Scan for the cell matching the given text and deliver its (x, y) coordinate at center. 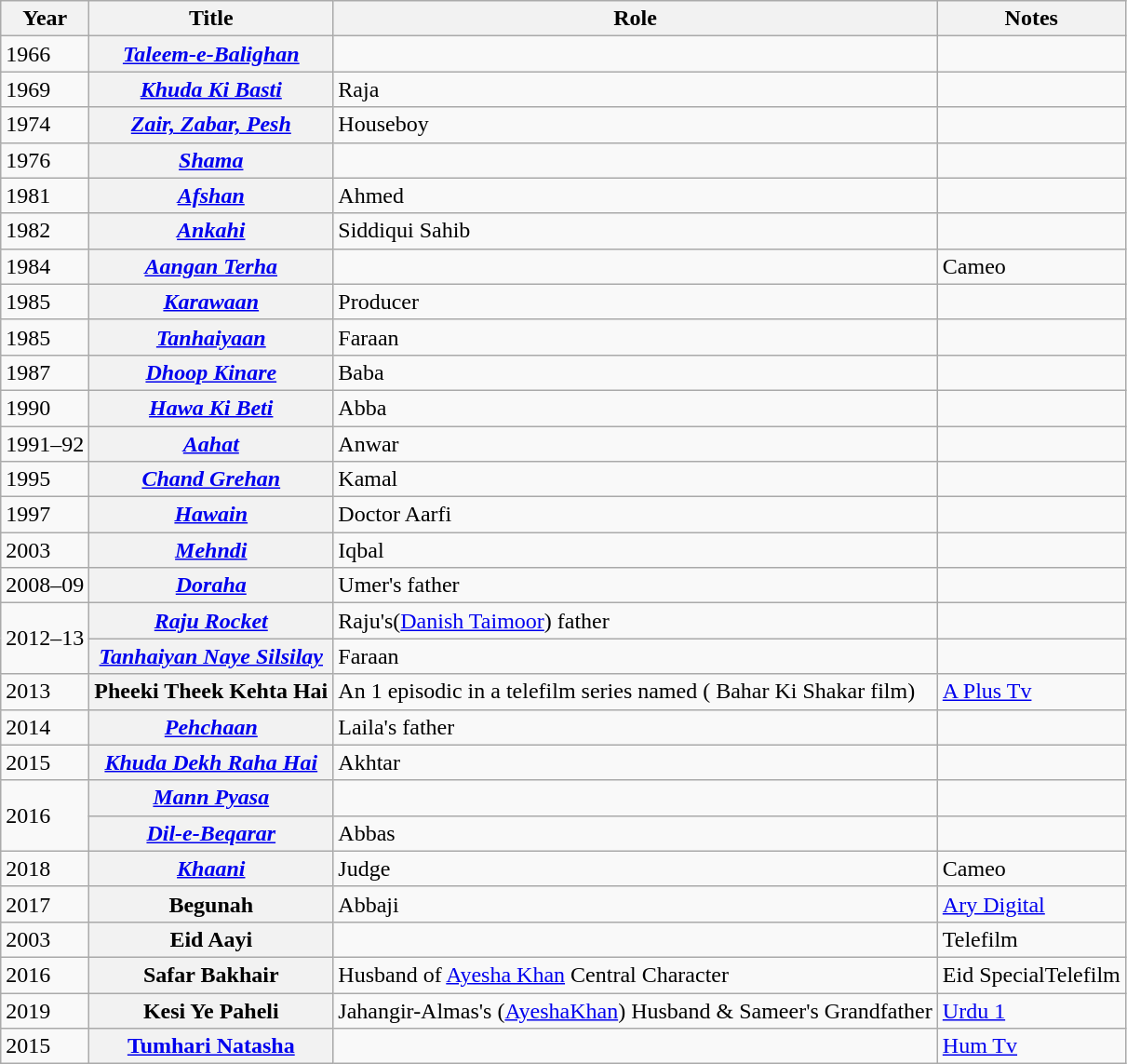
Raju's(Danish Taimoor) father (636, 621)
2017 (45, 904)
2012–13 (45, 639)
Houseboy (636, 125)
Mann Pyasa (211, 798)
Abbas (636, 833)
Safar Bakhair (211, 975)
Kesi Ye Paheli (211, 1010)
Ahmed (636, 195)
Tanhaiyaan (211, 337)
Kamal (636, 479)
2018 (45, 869)
Ary Digital (1031, 904)
Year (45, 19)
An 1 episodic in a telefilm series named ( Bahar Ki Shakar film) (636, 692)
Zair, Zabar, Pesh (211, 125)
Pehchaan (211, 727)
1991–92 (45, 444)
Doraha (211, 586)
Dil-e-Beqarar (211, 833)
Ankahi (211, 231)
Chand Grehan (211, 479)
Telefilm (1031, 939)
Urdu 1 (1031, 1010)
Abba (636, 408)
Eid SpecialTelefilm (1031, 975)
Anwar (636, 444)
Notes (1031, 19)
1997 (45, 515)
Karawaan (211, 302)
1966 (45, 54)
1982 (45, 231)
Title (211, 19)
Mehndi (211, 550)
Khuda Ki Basti (211, 89)
Khaani (211, 869)
Iqbal (636, 550)
2008–09 (45, 586)
1995 (45, 479)
Eid Aayi (211, 939)
1990 (45, 408)
Khuda Dekh Raha Hai (211, 762)
Hum Tv (1031, 1046)
Taleem-e-Balighan (211, 54)
1976 (45, 160)
Baba (636, 372)
Aangan Terha (211, 266)
2014 (45, 727)
1974 (45, 125)
Raja (636, 89)
Hawa Ki Beti (211, 408)
Husband of Ayesha Khan Central Character (636, 975)
Doctor Aarfi (636, 515)
Hawain (211, 515)
Umer's father (636, 586)
A Plus Tv (1031, 692)
Tanhaiyan Naye Silsilay (211, 656)
Pheeki Theek Kehta Hai (211, 692)
Tumhari Natasha (211, 1046)
Jahangir-Almas's (AyeshaKhan) Husband & Sameer's Grandfather (636, 1010)
Afshan (211, 195)
Dhoop Kinare (211, 372)
1981 (45, 195)
Siddiqui Sahib (636, 231)
Producer (636, 302)
Aahat (211, 444)
1969 (45, 89)
Laila's father (636, 727)
Shama (211, 160)
Begunah (211, 904)
Akhtar (636, 762)
Judge (636, 869)
1984 (45, 266)
Role (636, 19)
Raju Rocket (211, 621)
1987 (45, 372)
Abbaji (636, 904)
2019 (45, 1010)
2013 (45, 692)
